Search for the cell housing the specified text and yield its (X, Y) center coordinate. 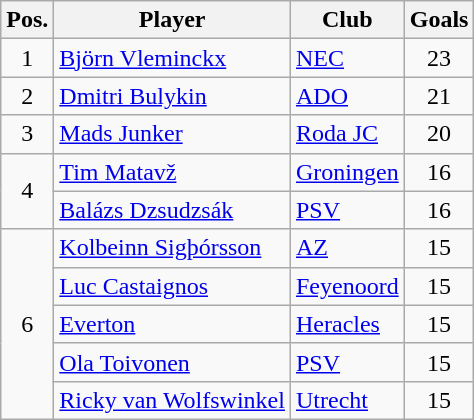
ADO (347, 96)
20 (439, 134)
Mads Junker (172, 134)
Feyenoord (347, 286)
AZ (347, 248)
Club (347, 20)
Roda JC (347, 134)
1 (28, 58)
Pos. (28, 20)
Björn Vleminckx (172, 58)
6 (28, 324)
Player (172, 20)
2 (28, 96)
23 (439, 58)
Ola Toivonen (172, 362)
Goals (439, 20)
NEC (347, 58)
Dmitri Bulykin (172, 96)
Ricky van Wolfswinkel (172, 400)
Everton (172, 324)
Utrecht (347, 400)
Tim Matavž (172, 172)
Balázs Dzsudzsák (172, 210)
Groningen (347, 172)
4 (28, 191)
Luc Castaignos (172, 286)
Kolbeinn Sigþórsson (172, 248)
Heracles (347, 324)
3 (28, 134)
21 (439, 96)
